Return the (X, Y) coordinate for the center point of the cell that contains the specified text.  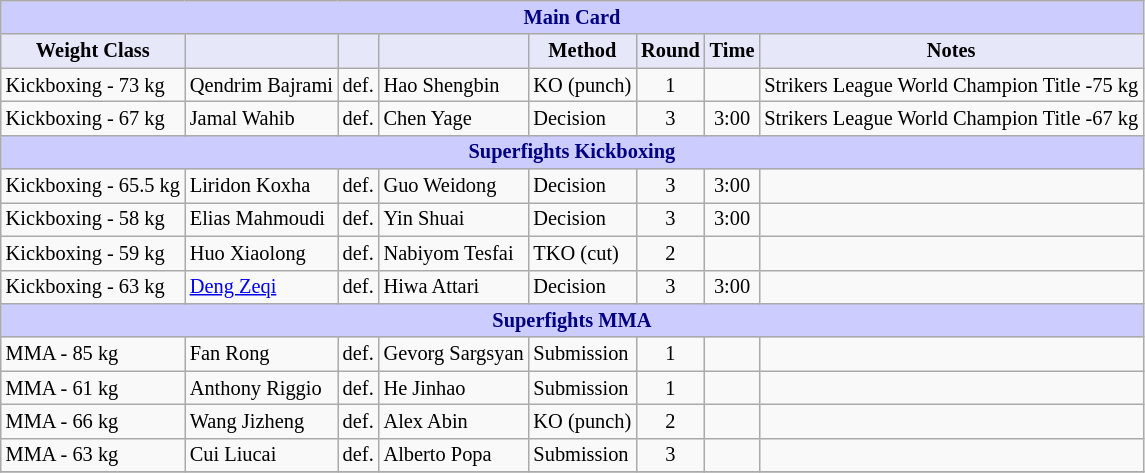
Kickboxing - 59 kg (93, 253)
MMA - 61 kg (93, 388)
Chen Yage (454, 118)
Fan Rong (262, 354)
Kickboxing - 73 kg (93, 85)
Kickboxing - 58 kg (93, 219)
Main Card (572, 17)
Deng Zeqi (262, 287)
Superfights Kickboxing (572, 152)
Weight Class (93, 51)
Nabiyom Tesfai (454, 253)
Kickboxing - 63 kg (93, 287)
Cui Liucai (262, 455)
MMA - 85 kg (93, 354)
Kickboxing - 67 kg (93, 118)
Guo Weidong (454, 186)
Anthony Riggio (262, 388)
Kickboxing - 65.5 kg (93, 186)
Hao Shengbin (454, 85)
He Jinhao (454, 388)
Yin Shuai (454, 219)
Superfights MMA (572, 320)
Liridon Koxha (262, 186)
MMA - 66 kg (93, 421)
Jamal Wahib (262, 118)
Gevorg Sargsyan (454, 354)
Huo Xiaolong (262, 253)
MMA - 63 kg (93, 455)
Hiwa Attari (454, 287)
Alex Abin (454, 421)
Wang Jizheng (262, 421)
Alberto Popa (454, 455)
Elias Mahmoudi (262, 219)
Notes (951, 51)
TKO (cut) (583, 253)
Method (583, 51)
Strikers League World Champion Title -75 kg (951, 85)
Round (670, 51)
Strikers League World Champion Title -67 kg (951, 118)
Time (732, 51)
Qendrim Bajrami (262, 85)
